Output the [x, y] coordinate of the center of the cell containing the given text.  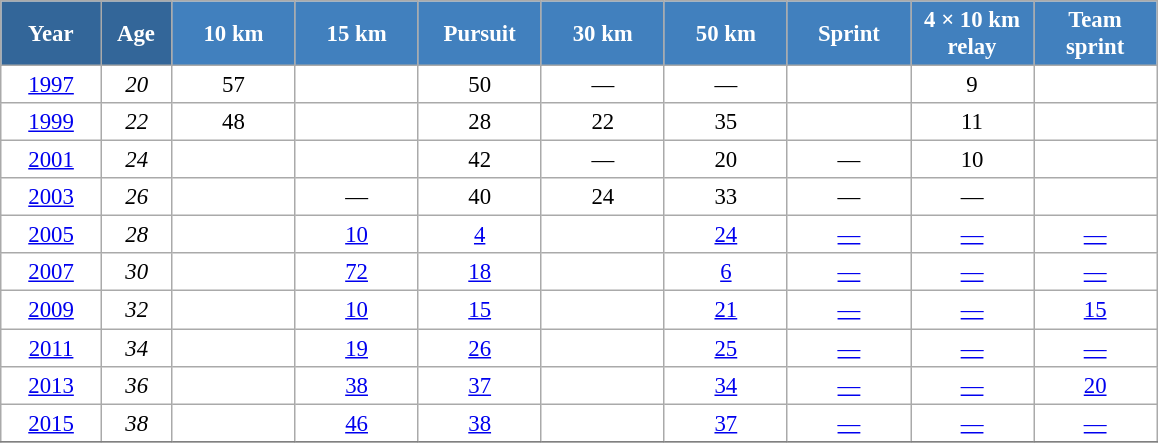
42 [480, 160]
Pursuit [480, 34]
2009 [52, 310]
2001 [52, 160]
10 km [234, 34]
57 [234, 85]
11 [972, 122]
50 [480, 85]
2007 [52, 273]
48 [234, 122]
1999 [52, 122]
32 [136, 310]
4 [480, 235]
9 [972, 85]
33 [726, 197]
18 [480, 273]
19 [356, 348]
72 [356, 273]
46 [356, 423]
2015 [52, 423]
21 [726, 310]
1997 [52, 85]
Sprint [848, 34]
Year [52, 34]
2005 [52, 235]
4 × 10 km relay [972, 34]
35 [726, 122]
2003 [52, 197]
50 km [726, 34]
30 [136, 273]
Age [136, 34]
40 [480, 197]
Team sprint [1096, 34]
36 [136, 385]
25 [726, 348]
15 km [356, 34]
30 km [602, 34]
2013 [52, 385]
2011 [52, 348]
6 [726, 273]
